Detect which cell encompasses the target text, then output its [X, Y] center coordinate. 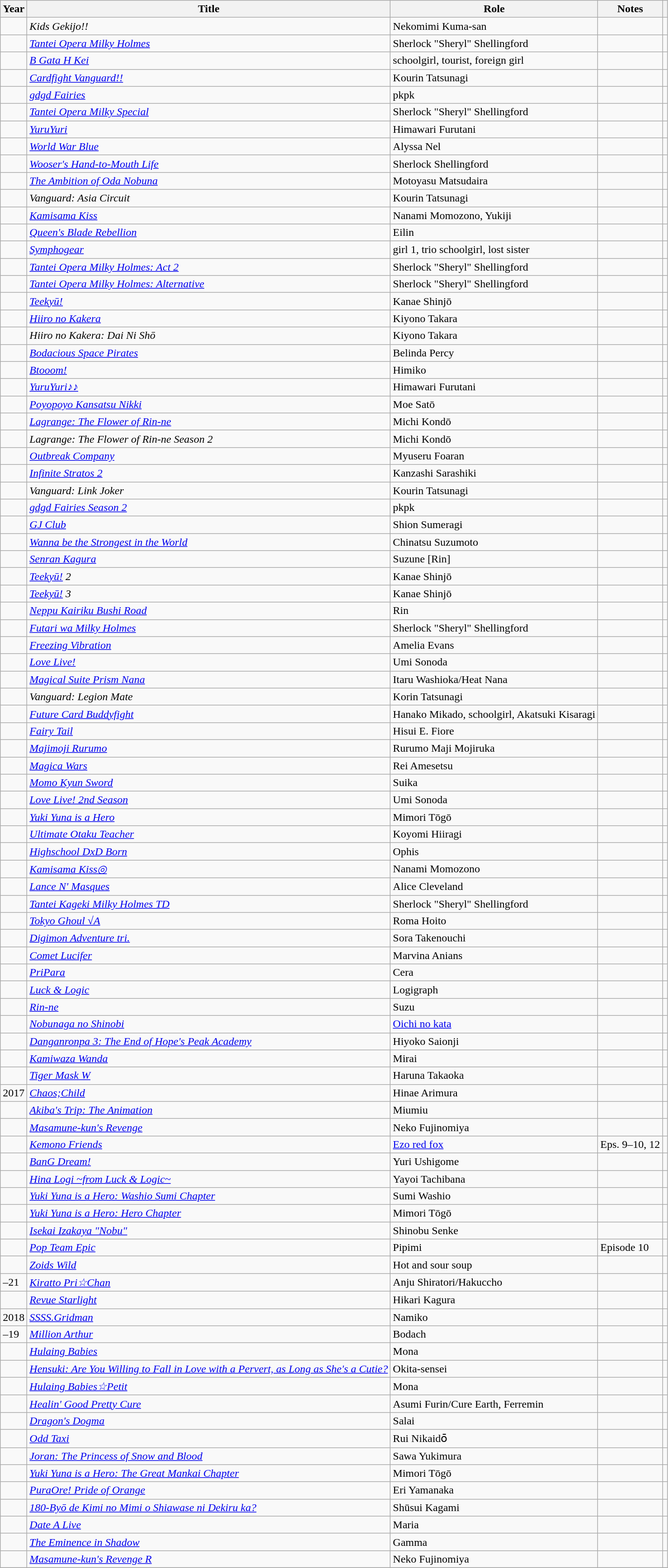
Roma Hoito [494, 921]
Kids Gekijo!! [209, 26]
Tantei Opera Milky Holmes [209, 43]
YuruYuri [209, 129]
Itaru Washioka/Heat Nana [494, 679]
Future Card Buddyfight [209, 714]
Healin' Good Pretty Cure [209, 1404]
Vanguard: Asia Circuit [209, 198]
Lagrange: The Flower of Rin-ne [209, 421]
Cera [494, 973]
Hina Logi ~from Luck & Logic~ [209, 1179]
Sawa Yukimura [494, 1456]
Akiba's Trip: The Animation [209, 1110]
Date A Live [209, 1525]
Tantei Kageki Milky Holmes TD [209, 904]
Yuki Yuna is a Hero: The Great Mankai Chapter [209, 1473]
Comet Lucifer [209, 955]
–19 [14, 1334]
Hiiro no Kakera [209, 318]
Teekyū! 3 [209, 594]
The Eminence in Shadow [209, 1542]
Yayoi Tachibana [494, 1179]
Hikari Kagura [494, 1300]
World War Blue [209, 146]
Tantei Opera Milky Holmes: Alternative [209, 284]
B Gata H Kei [209, 61]
Teekyū! [209, 301]
Shūsui Kagami [494, 1507]
Chinatsu Suzumoto [494, 542]
Poyopoyo Kansatsu Nikki [209, 404]
Senran Kagura [209, 559]
Kamiwaza Wanda [209, 1058]
Role [494, 9]
Freezing Vibration [209, 645]
Hulaing Babies [209, 1352]
Magical Suite Prism Nana [209, 679]
Yuki Yuna is a Hero: Washio Sumi Chapter [209, 1196]
Suzune [Rin] [494, 559]
Alice Cleveland [494, 886]
Chaos;Child [209, 1093]
Tiger Mask W [209, 1076]
Eps. 9–10, 12 [630, 1144]
Eri Yamanaka [494, 1490]
Hot and sour soup [494, 1265]
180-Byō de Kimi no Mimi o Shiawase ni Dekiru ka? [209, 1507]
Yuri Ushigome [494, 1161]
Queen's Blade Rebellion [209, 233]
Hisui E. Fiore [494, 731]
Masamune-kun's Revenge [209, 1127]
Magica Wars [209, 766]
Maria [494, 1525]
Alyssa Nel [494, 146]
Kamisama Kiss◎ [209, 869]
Teekyū! 2 [209, 576]
Oichi no kata [494, 1024]
Masamune-kun's Revenge R [209, 1559]
Tantei Opera Milky Special [209, 112]
Rin-ne [209, 1007]
Amelia Evans [494, 645]
Hensuki: Are You Willing to Fall in Love with a Pervert, as Long as She's a Cutie? [209, 1369]
Himiko [494, 370]
Kiratto Pri☆Chan [209, 1282]
Shion Sumeragi [494, 525]
Odd Taxi [209, 1438]
Miumiu [494, 1110]
Koyomi Hiiragi [494, 834]
Okita-sensei [494, 1369]
Tantei Opera Milky Holmes: Act 2 [209, 267]
–21 [14, 1282]
Symphogear [209, 250]
Hiiro no Kakera: Dai Ni Shō [209, 336]
Notes [630, 9]
Lagrange: The Flower of Rin-ne Season 2 [209, 439]
Mirai [494, 1058]
Yuki Yuna is a Hero [209, 817]
Kanzashi Sarashiki [494, 473]
Joran: The Princess of Snow and Blood [209, 1456]
Bodacious Space Pirates [209, 353]
Pipimi [494, 1248]
2017 [14, 1093]
Momo Kyun Sword [209, 783]
Yuki Yuna is a Hero: Hero Chapter [209, 1213]
Nanami Momozono [494, 869]
Gamma [494, 1542]
Eilin [494, 233]
Ezo red fox [494, 1144]
Rin [494, 611]
Infinite Stratos 2 [209, 473]
Hanako Mikado, schoolgirl, Akatsuki Kisaragi [494, 714]
The Ambition of Oda Nobuna [209, 181]
Title [209, 9]
Anju Shiratori/Hakuccho [494, 1282]
PuraOre! Pride of Orange [209, 1490]
Revue Starlight [209, 1300]
Motoyasu Matsudaira [494, 181]
Tokyo Ghoul √A [209, 921]
Asumi Furin/Cure Earth, Ferremin [494, 1404]
GJ Club [209, 525]
YuruYuri♪♪ [209, 387]
Digimon Adventure tri. [209, 938]
SSSS.Gridman [209, 1317]
Nobunaga no Shinobi [209, 1024]
Hinae Arimura [494, 1093]
Belinda Percy [494, 353]
Year [14, 9]
girl 1, trio schoolgirl, lost sister [494, 250]
Nanami Momozono, Yukiji [494, 215]
Logigraph [494, 990]
Outbreak Company [209, 456]
Zoids Wild [209, 1265]
Million Arthur [209, 1334]
Lance N' Masques [209, 886]
Hiyoko Saionji [494, 1041]
Kemono Friends [209, 1144]
Luck & Logic [209, 990]
Sora Takenouchi [494, 938]
Majimoji Rurumo [209, 748]
Korin Tatsunagi [494, 697]
Cardfight Vanguard!! [209, 78]
Rui Nikaidо̄ [494, 1438]
Dragon's Dogma [209, 1421]
Love Live! [209, 662]
Haruna Takaoka [494, 1076]
Wanna be the Strongest in the World [209, 542]
Ultimate Otaku Teacher [209, 834]
PriPara [209, 973]
gdgd Fairies [209, 95]
2018 [14, 1317]
Suzu [494, 1007]
Rurumo Maji Mojiruka [494, 748]
Neppu Kairiku Bushi Road [209, 611]
Sumi Washio [494, 1196]
Marvina Anians [494, 955]
Sherlock Shellingford [494, 164]
Shinobu Senke [494, 1231]
Suika [494, 783]
Isekai Izakaya "Nobu" [209, 1231]
Danganronpa 3: The End of Hope's Peak Academy [209, 1041]
Wooser's Hand-to-Mouth Life [209, 164]
Episode 10 [630, 1248]
gdgd Fairies Season 2 [209, 508]
Vanguard: Legion Mate [209, 697]
Bodach [494, 1334]
Pop Team Epic [209, 1248]
Hulaing Babies☆Petit [209, 1386]
Ophis [494, 852]
Salai [494, 1421]
Highschool DxD Born [209, 852]
schoolgirl, tourist, foreign girl [494, 61]
Nekomimi Kuma-san [494, 26]
Myuseru Foaran [494, 456]
Rei Amesetsu [494, 766]
Kamisama Kiss [209, 215]
Btooom! [209, 370]
Vanguard: Link Joker [209, 490]
Namiko [494, 1317]
Futari wa Milky Holmes [209, 628]
Love Live! 2nd Season [209, 800]
BanG Dream! [209, 1161]
Fairy Tail [209, 731]
Moe Satō [494, 404]
